Return the (X, Y) coordinate for the center point of the cell that contains the specified text.  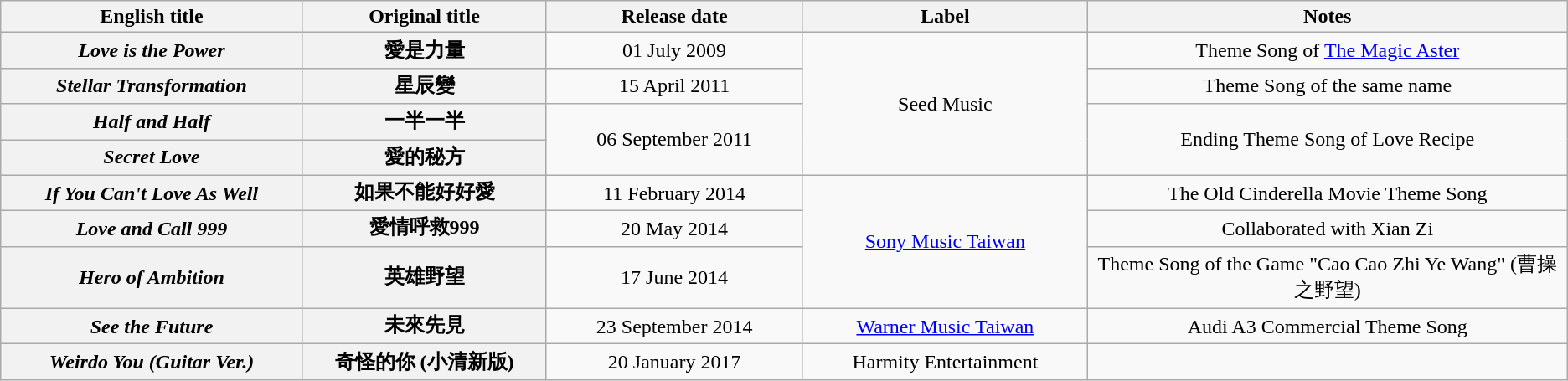
Sony Music Taiwan (945, 241)
15 April 2011 (675, 85)
Collaborated with Xian Zi (1327, 229)
Love is the Power (152, 50)
The Old Cinderella Movie Theme Song (1327, 193)
Theme Song of the same name (1327, 85)
Label (945, 17)
星辰變 (424, 85)
20 May 2014 (675, 229)
愛情呼救999 (424, 229)
01 July 2009 (675, 50)
23 September 2014 (675, 327)
17 June 2014 (675, 277)
Original title (424, 17)
Notes (1327, 17)
Audi A3 Commercial Theme Song (1327, 327)
Warner Music Taiwan (945, 327)
Love and Call 999 (152, 229)
Hero of Ambition (152, 277)
Theme Song of The Magic Aster (1327, 50)
如果不能好好愛 (424, 193)
愛是力量 (424, 50)
英雄野望 (424, 277)
06 September 2011 (675, 139)
Half and Half (152, 122)
Seed Music (945, 104)
Weirdo You (Guitar Ver.) (152, 362)
Release date (675, 17)
Secret Love (152, 157)
Harmity Entertainment (945, 362)
Ending Theme Song of Love Recipe (1327, 139)
愛的秘方 (424, 157)
Stellar Transformation (152, 85)
未來先見 (424, 327)
11 February 2014 (675, 193)
20 January 2017 (675, 362)
See the Future (152, 327)
If You Can't Love As Well (152, 193)
一半一半 (424, 122)
English title (152, 17)
奇怪的你 (小清新版) (424, 362)
Theme Song of the Game "Cao Cao Zhi Ye Wang" (曹操之野望) (1327, 277)
